Return the [x, y] coordinate for the center point of the cell that contains the specified text.  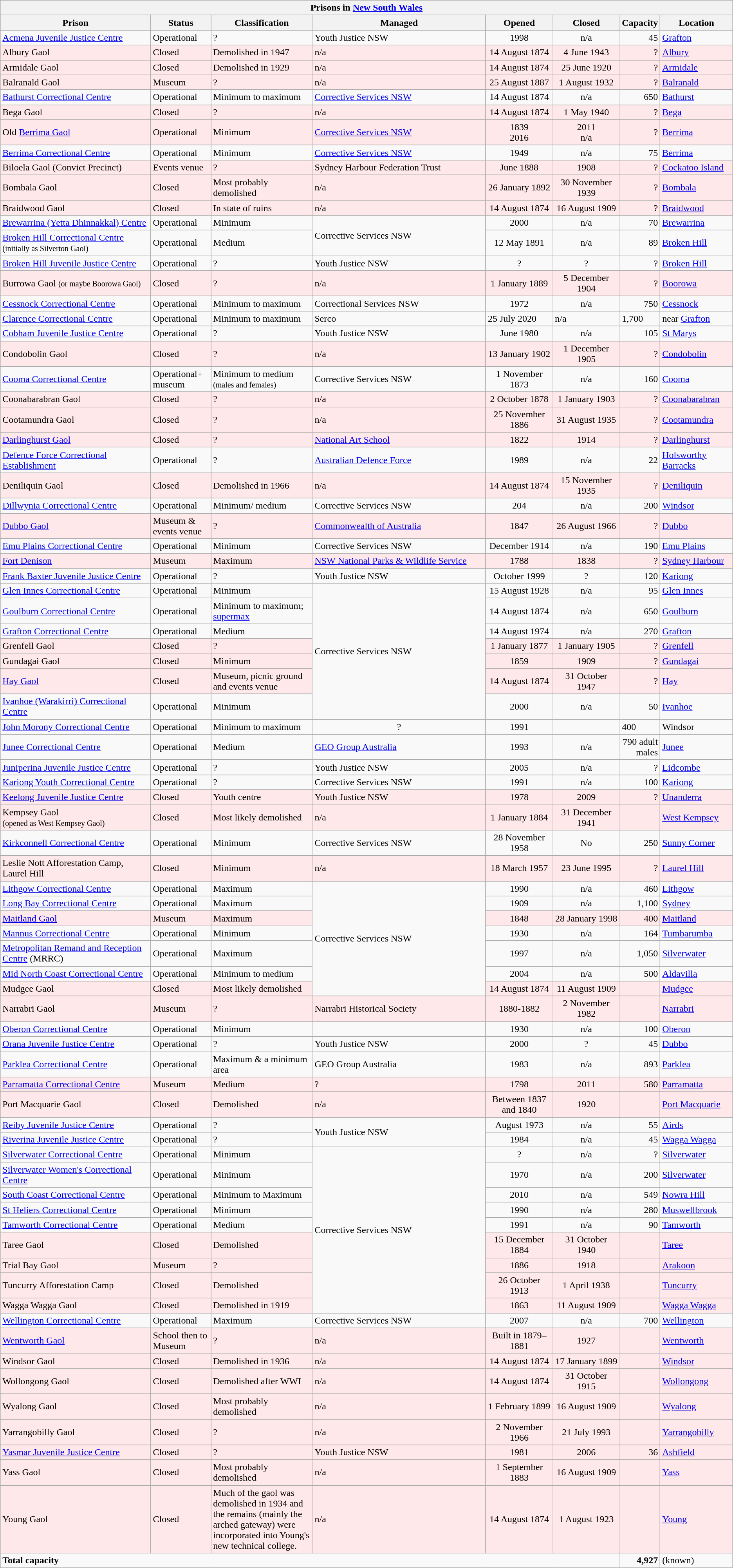
Wyalong Gaol [76, 1407]
Demolished after WWI [262, 1381]
75 [640, 152]
Young [697, 1519]
95 [640, 591]
Ashfield [697, 1452]
1838 [587, 561]
1981 [519, 1452]
Dubbo Gaol [76, 526]
1 January 1884 [519, 817]
Narrabri Gaol [76, 1009]
Deniliquin Gaol [76, 485]
Classification [262, 23]
790 adult males [640, 747]
Kempsey Gaol (opened as West Kempsey Gaol) [76, 817]
18 March 1957 [519, 868]
Grenfell Gaol [76, 646]
Bathurst Correctional Centre [76, 97]
Maitland Gaol [76, 918]
near Grafton [697, 319]
South Coast Correctional Centre [76, 1195]
Braidwood [697, 208]
Minimum/ medium [262, 505]
Cobham Juvenile Justice Centre [76, 333]
14 August 1974 [519, 631]
Darlinghurst [697, 440]
Wellington [697, 1320]
31 October 1947 [587, 681]
NSW National Parks & Wildlife Service [399, 561]
750 [640, 304]
Built in 1879–1881 [519, 1341]
School then to Museum [181, 1341]
August 1973 [519, 1125]
Clarence Correctional Centre [76, 319]
Metropolitan Remand and Reception Centre (MRRC) [76, 954]
Bombala Gaol [76, 187]
Minimum to Maximum [262, 1195]
1 May 1940 [587, 112]
John Morony Correctional Centre [76, 727]
Bega Gaol [76, 112]
1,700 [640, 319]
Ivanhoe [697, 707]
28 January 1998 [587, 918]
Prisons in New South Wales [366, 8]
Correctional Services NSW [399, 304]
Fort Denison [76, 561]
4 June 1943 [587, 53]
31 October 1915 [587, 1381]
1798 [519, 1084]
Balranald [697, 82]
1859 [519, 661]
28 November 1958 [519, 843]
30 November 1939 [587, 187]
Young Gaol [76, 1519]
Biloela Gaol (Convict Precinct) [76, 167]
Orana Juvenile Justice Centre [76, 1044]
22 [640, 460]
Yasmar Juvenile Justice Centre [76, 1452]
1788 [519, 561]
Maximum & a minimum area [262, 1064]
Kariong Youth Correctional Centre [76, 782]
Wentworth Gaol [76, 1341]
1863 [519, 1305]
Managed [399, 23]
Events venue [181, 167]
No [587, 843]
Gundagai Gaol [76, 661]
1 December 1905 [587, 353]
Coonabarabran Gaol [76, 399]
25 June 1920 [587, 67]
Between 1837 and 1840 [519, 1104]
1 August 1923 [587, 1519]
1920 [587, 1104]
Kirkconnell Correctional Centre [76, 843]
13 January 1902 [519, 353]
204 [519, 505]
250 [640, 843]
Capacity [640, 23]
Lithgow [697, 889]
Tuncurry [697, 1285]
26 August 1966 [587, 526]
Berrima Correctional Centre [76, 152]
15 November 1935 [587, 485]
Balranald Gaol [76, 82]
25 August 1887 [519, 82]
Serco [399, 319]
Parramatta Correctional Centre [76, 1084]
Sydney [697, 904]
Oberon Correctional Centre [76, 1029]
Prison [76, 23]
1998 [519, 38]
2009 [587, 797]
Grafton Correctional Centre [76, 631]
1993 [519, 747]
Condobolin Gaol [76, 353]
Laurel Hill [697, 868]
St Heliers Correctional Centre [76, 1210]
Wollongong [697, 1381]
Status [181, 23]
Braidwood Gaol [76, 208]
Broken Hill Juvenile Justice Centre [76, 263]
Yarrangobilly Gaol [76, 1432]
1970 [519, 1175]
1 November 1873 [519, 379]
5 December 1904 [587, 284]
Oberon [697, 1029]
Museum, picnic ground and events venue [262, 681]
Taree [697, 1245]
1 February 1899 [519, 1407]
31 October 1940 [587, 1245]
Parramatta [697, 1084]
17 January 1899 [587, 1361]
Silverwater Correctional Centre [76, 1155]
700 [640, 1320]
Junee Correctional Centre [76, 747]
Goulburn Correctional Centre [76, 611]
Demolished in 1929 [262, 67]
460 [640, 889]
Aldavilla [697, 974]
270 [640, 631]
1,050 [640, 954]
Acmena Juvenile Justice Centre [76, 38]
Parklea [697, 1064]
Sydney Harbour Federation Trust [399, 167]
June 1980 [519, 333]
Defence Force Correctional Establishment [76, 460]
280 [640, 1210]
12 May 1891 [519, 243]
1880-1882 [519, 1009]
Bathurst [697, 97]
1997 [519, 954]
National Art School [399, 440]
Frank Baxter Juvenile Justice Centre [76, 576]
Cooma [697, 379]
1918 [587, 1265]
4,927 [640, 1561]
1 April 1938 [587, 1285]
Keelong Juvenile Justice Centre [76, 797]
Wollongong Gaol [76, 1381]
Youth centre [262, 797]
Cessnock Correctional Centre [76, 304]
Narrabri Historical Society [399, 1009]
Brewarrina [697, 223]
1886 [519, 1265]
Cockatoo Island [697, 167]
Broken Hill Correctional Centre(initially as Silverton Gaol) [76, 243]
Location [697, 23]
89 [640, 243]
Emu Plains Correctional Centre [76, 546]
Minimum to maximum; supermax [262, 611]
Leslie Nott Afforestation Camp, Laurel Hill [76, 868]
Hay [697, 681]
Riverina Juvenile Justice Centre [76, 1140]
Coonabarabran [697, 399]
1989 [519, 460]
Opened [519, 23]
Sydney Harbour [697, 561]
Museum & events venue [181, 526]
Cootamundra [697, 419]
Demolished in 1936 [262, 1361]
Albury Gaol [76, 53]
1 January 1889 [519, 284]
2 October 1878 [519, 399]
Glen Innes Correctional Centre [76, 591]
1847 [519, 526]
26 October 1913 [519, 1285]
Australian Defence Force [399, 460]
Holsworthy Barracks [697, 460]
1 January 1905 [587, 646]
Ivanhoe (Warakirri) Correctional Centre [76, 707]
Emu Plains [697, 546]
Muswellbrook [697, 1210]
Darlinghurst Gaol [76, 440]
Much of the gaol was demolished in 1934 and the remains (mainly the arched gateway) were incorporated into Young's new technical college. [262, 1519]
549 [640, 1195]
Brewarrina (Yetta Dhinnakkal) Centre [76, 223]
Taree Gaol [76, 1245]
1908 [587, 167]
Gundagai [697, 661]
2005 [519, 767]
Deniliquin [697, 485]
Unanderra [697, 797]
1914 [587, 440]
1,100 [640, 904]
Total capacity [310, 1561]
Dillwynia Correctional Centre [76, 505]
580 [640, 1084]
Armidale [697, 67]
1 January 1903 [587, 399]
2006 [587, 1452]
55 [640, 1125]
(known) [697, 1561]
Cessnock [697, 304]
Wagga Wagga Gaol [76, 1305]
Tuncurry Afforestation Camp [76, 1285]
Minimum to medium [262, 974]
Port Macquarie [697, 1104]
Glen Innes [697, 591]
1927 [587, 1341]
Trial Bay Gaol [76, 1265]
Parklea Correctional Centre [76, 1064]
Tamworth [697, 1225]
Lidcombe [697, 767]
Long Bay Correctional Centre [76, 904]
Hay Gaol [76, 681]
Airds [697, 1125]
Tumbarumba [697, 933]
50 [640, 707]
Commonwealth of Australia [399, 526]
31 August 1935 [587, 419]
June 1888 [519, 167]
1984 [519, 1140]
Boorowa [697, 284]
Bega [697, 112]
Mannus Correctional Centre [76, 933]
Albury [697, 53]
190 [640, 546]
1822 [519, 440]
Narrabri [697, 1009]
2007 [519, 1320]
Wellington Correctional Centre [76, 1320]
2 November 1982 [587, 1009]
2011n/a [587, 132]
Nowra Hill [697, 1195]
Cootamundra Gaol [76, 419]
Wentworth [697, 1341]
Yarrangobilly [697, 1432]
Mudgee Gaol [76, 989]
1978 [519, 797]
2011 [587, 1084]
West Kempsey [697, 817]
Demolished in 1966 [262, 485]
Arakoon [697, 1265]
105 [640, 333]
Cooma Correctional Centre [76, 379]
Windsor Gaol [76, 1361]
Operational+ museum [181, 379]
1848 [519, 918]
160 [640, 379]
Yass Gaol [76, 1472]
1972 [519, 304]
18392016 [519, 132]
Minimum to medium(males and females) [262, 379]
October 1999 [519, 576]
25 July 2020 [519, 319]
2010 [519, 1195]
Goulburn [697, 611]
25 November 1886 [519, 419]
15 December 1884 [519, 1245]
31 December 1941 [587, 817]
Juniperina Juvenile Justice Centre [76, 767]
Lithgow Correctional Centre [76, 889]
15 August 1928 [519, 591]
Armidale Gaol [76, 67]
90 [640, 1225]
Tamworth Correctional Centre [76, 1225]
1 September 1883 [519, 1472]
Mid North Coast Correctional Centre [76, 974]
26 January 1892 [519, 187]
21 July 1993 [587, 1432]
Mudgee [697, 989]
Grenfell [697, 646]
Burrowa Gaol (or maybe Boorowa Gaol) [76, 284]
500 [640, 974]
2 November 1966 [519, 1432]
70 [640, 223]
Condobolin [697, 353]
Port Macquarie Gaol [76, 1104]
893 [640, 1064]
In state of ruins [262, 208]
Yass [697, 1472]
36 [640, 1452]
23 June 1995 [587, 868]
Bombala [697, 187]
Maitland [697, 918]
2004 [519, 974]
1983 [519, 1064]
Silverwater Women's Correctional Centre [76, 1175]
Reiby Juvenile Justice Centre [76, 1125]
Old Berrima Gaol [76, 132]
Demolished in 1947 [262, 53]
1949 [519, 152]
December 1914 [519, 546]
1 August 1932 [587, 82]
Wyalong [697, 1407]
120 [640, 576]
St Marys [697, 333]
164 [640, 933]
1 January 1877 [519, 646]
Junee [697, 747]
Demolished in 1919 [262, 1305]
Sunny Corner [697, 843]
